Search for the cell housing the specified text and yield its (x, y) center coordinate. 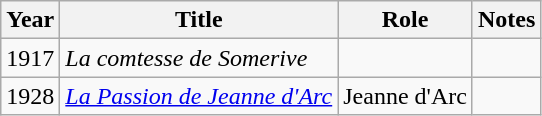
1917 (30, 58)
Title (199, 20)
La comtesse de Somerive (199, 58)
1928 (30, 96)
Year (30, 20)
Role (406, 20)
La Passion de Jeanne d'Arc (199, 96)
Notes (506, 20)
Jeanne d'Arc (406, 96)
